For the text-containing cell, return its midpoint in [x, y] coordinate format. 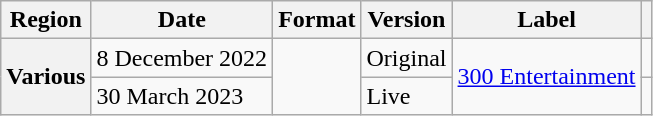
Various [46, 77]
Label [546, 20]
Version [406, 20]
Format [317, 20]
300 Entertainment [546, 77]
8 December 2022 [182, 58]
Region [46, 20]
Original [406, 58]
30 March 2023 [182, 96]
Live [406, 96]
Date [182, 20]
